Determine the (X, Y) coordinate at the center of the cell enclosing the given text.  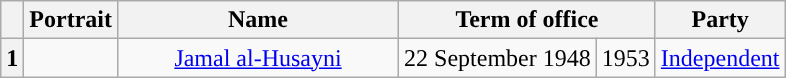
Independent (720, 58)
1953 (626, 58)
Name (258, 20)
Term of office (528, 20)
Portrait (71, 20)
1 (12, 58)
Jamal al-Husayni (258, 58)
Party (720, 20)
22 September 1948 (498, 58)
